Pinpoint the cell where the given text exists, returning its [x, y] midpoint coordinate. 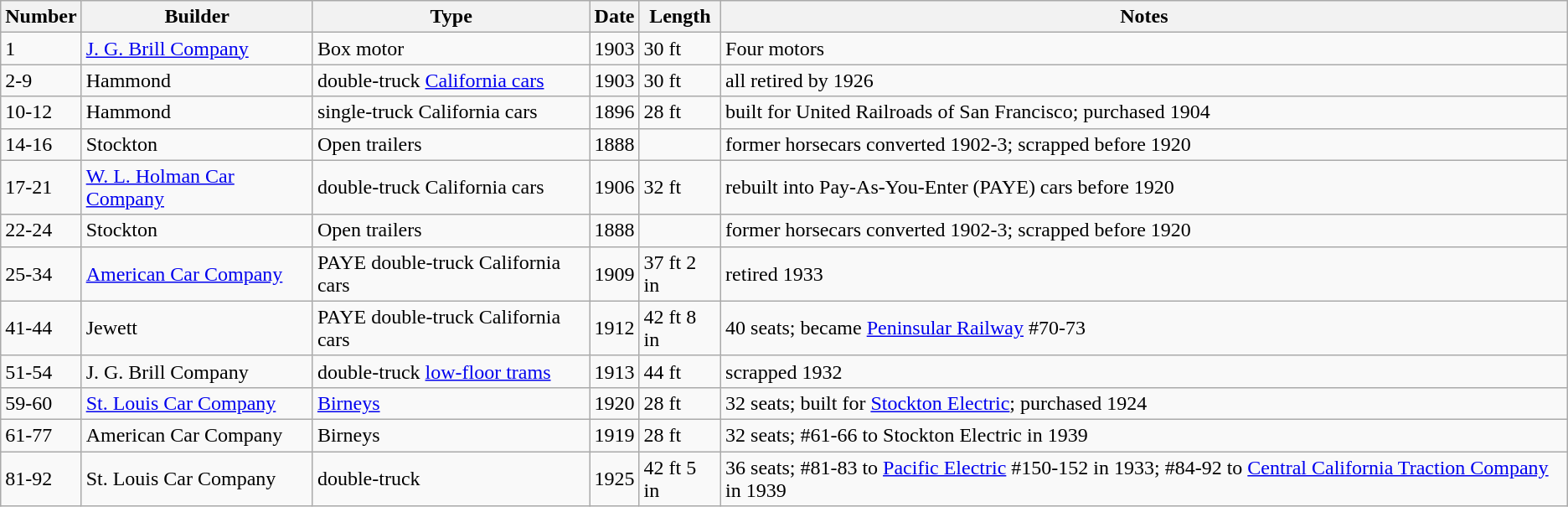
Builder [197, 17]
Number [41, 17]
1909 [615, 273]
double-truck [451, 478]
44 ft [680, 371]
single-truck California cars [451, 112]
Type [451, 17]
36 seats; #81-83 to Pacific Electric #150-152 in 1933; #84-92 to Central California Traction Company in 1939 [1144, 478]
rebuilt into Pay-As-You-Enter (PAYE) cars before 1920 [1144, 188]
42 ft 5 in [680, 478]
Notes [1144, 17]
22-24 [41, 230]
1925 [615, 478]
42 ft 8 in [680, 329]
W. L. Holman Car Company [197, 188]
all retired by 1926 [1144, 80]
1912 [615, 329]
1906 [615, 188]
Jewett [197, 329]
Date [615, 17]
32 ft [680, 188]
10-12 [41, 112]
32 seats; built for Stockton Electric; purchased 1924 [1144, 403]
61-77 [41, 435]
1913 [615, 371]
double-truck low-floor trams [451, 371]
1896 [615, 112]
40 seats; became Peninsular Railway #70-73 [1144, 329]
built for United Railroads of San Francisco; purchased 1904 [1144, 112]
retired 1933 [1144, 273]
41-44 [41, 329]
81-92 [41, 478]
Box motor [451, 49]
14-16 [41, 144]
1920 [615, 403]
Four motors [1144, 49]
51-54 [41, 371]
25-34 [41, 273]
scrapped 1932 [1144, 371]
32 seats; #61-66 to Stockton Electric in 1939 [1144, 435]
17-21 [41, 188]
2-9 [41, 80]
Length [680, 17]
1 [41, 49]
59-60 [41, 403]
1919 [615, 435]
37 ft 2 in [680, 273]
